Extract the (X, Y) coordinate from the center of the cell holding the provided text.  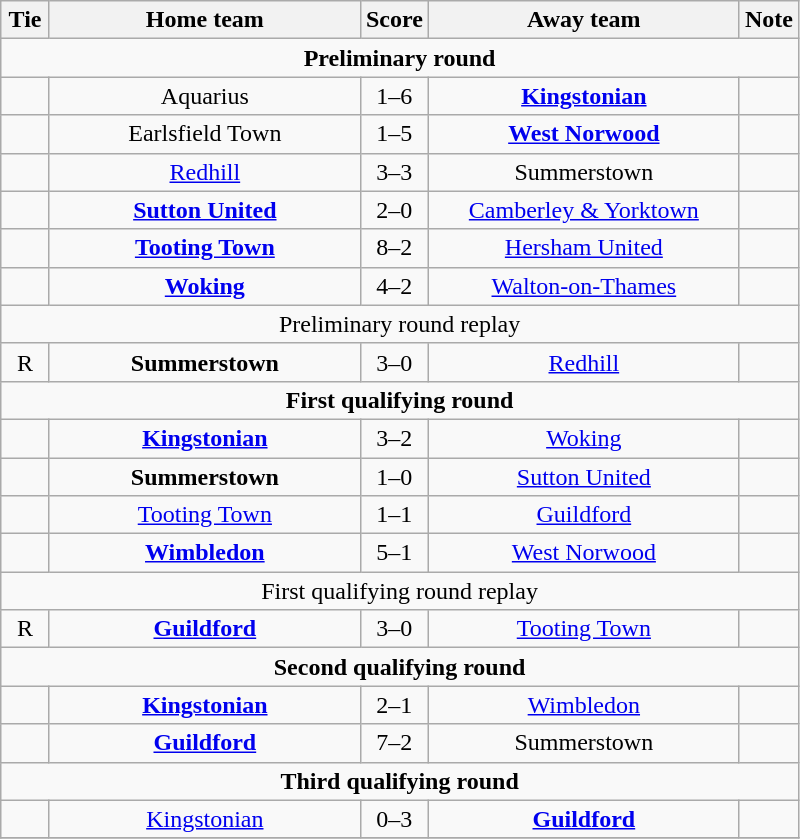
1–5 (394, 134)
3–3 (394, 172)
Away team (584, 20)
8–2 (394, 248)
Aquarius (204, 96)
Tie (26, 20)
Second qualifying round (400, 667)
Home team (204, 20)
7–2 (394, 743)
1–1 (394, 515)
Earlsfield Town (204, 134)
Camberley & Yorktown (584, 210)
5–1 (394, 553)
0–3 (394, 819)
First qualifying round (400, 400)
Hersham United (584, 248)
First qualifying round replay (400, 591)
1–6 (394, 96)
Preliminary round (400, 58)
4–2 (394, 286)
2–0 (394, 210)
Third qualifying round (400, 781)
3–2 (394, 438)
Note (768, 20)
Walton-on-Thames (584, 286)
Score (394, 20)
1–0 (394, 477)
2–1 (394, 705)
Preliminary round replay (400, 324)
